Capture the cell that displays the provided text and extract its (X, Y) central coordinate. 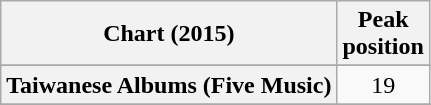
Peakposition (383, 34)
Chart (2015) (169, 34)
19 (383, 85)
Taiwanese Albums (Five Music) (169, 85)
